For the text-containing cell, return its midpoint in (x, y) coordinate format. 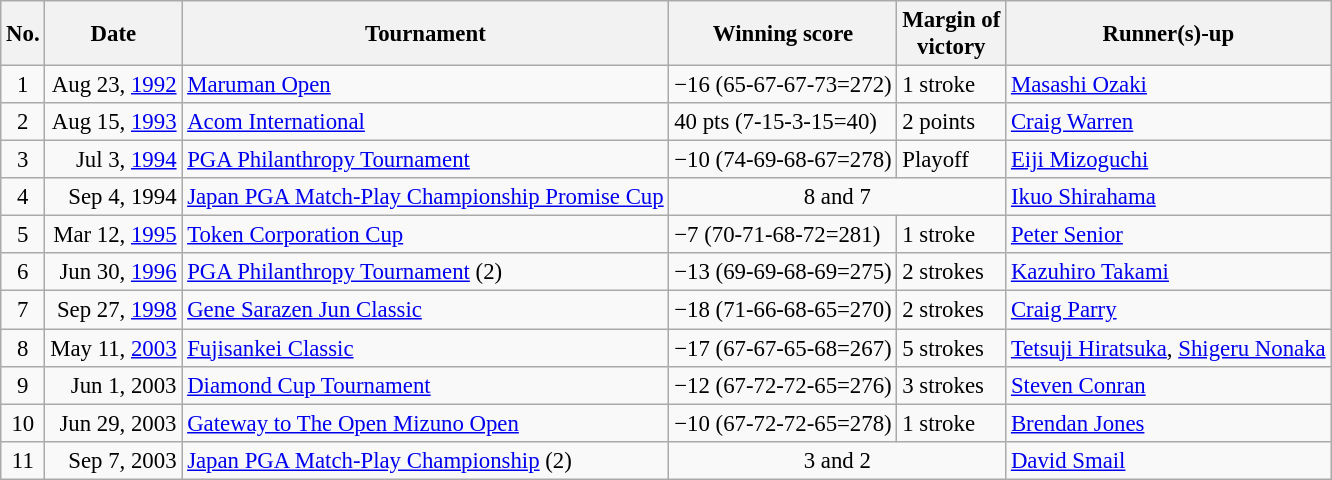
Tetsuji Hiratsuka, Shigeru Nonaka (1168, 348)
Jun 29, 2003 (114, 423)
9 (23, 385)
Fujisankei Classic (426, 348)
3 and 2 (838, 460)
Japan PGA Match-Play Championship Promise Cup (426, 197)
2 (23, 122)
Mar 12, 1995 (114, 235)
−7 (70-71-68-72=281) (783, 235)
8 (23, 348)
Runner(s)-up (1168, 34)
Eiji Mizoguchi (1168, 160)
40 pts (7-15-3-15=40) (783, 122)
−16 (65-67-67-73=272) (783, 85)
May 11, 2003 (114, 348)
Aug 23, 1992 (114, 85)
Steven Conran (1168, 385)
Brendan Jones (1168, 423)
8 and 7 (838, 197)
3 strokes (952, 385)
Acom International (426, 122)
Kazuhiro Takami (1168, 273)
Craig Warren (1168, 122)
5 strokes (952, 348)
Jun 1, 2003 (114, 385)
Gene Sarazen Jun Classic (426, 310)
1 (23, 85)
10 (23, 423)
3 (23, 160)
Jun 30, 1996 (114, 273)
Japan PGA Match-Play Championship (2) (426, 460)
Ikuo Shirahama (1168, 197)
Token Corporation Cup (426, 235)
Sep 27, 1998 (114, 310)
−17 (67-67-65-68=267) (783, 348)
−13 (69-69-68-69=275) (783, 273)
2 points (952, 122)
5 (23, 235)
David Smail (1168, 460)
−12 (67-72-72-65=276) (783, 385)
6 (23, 273)
Sep 7, 2003 (114, 460)
Peter Senior (1168, 235)
7 (23, 310)
−10 (74-69-68-67=278) (783, 160)
Tournament (426, 34)
Diamond Cup Tournament (426, 385)
Sep 4, 1994 (114, 197)
Playoff (952, 160)
Craig Parry (1168, 310)
−18 (71-66-68-65=270) (783, 310)
No. (23, 34)
Margin ofvictory (952, 34)
Aug 15, 1993 (114, 122)
Maruman Open (426, 85)
Winning score (783, 34)
11 (23, 460)
Date (114, 34)
4 (23, 197)
PGA Philanthropy Tournament (2) (426, 273)
PGA Philanthropy Tournament (426, 160)
−10 (67-72-72-65=278) (783, 423)
Masashi Ozaki (1168, 85)
Gateway to The Open Mizuno Open (426, 423)
Jul 3, 1994 (114, 160)
